Detect which cell encompasses the target text, then output its [X, Y] center coordinate. 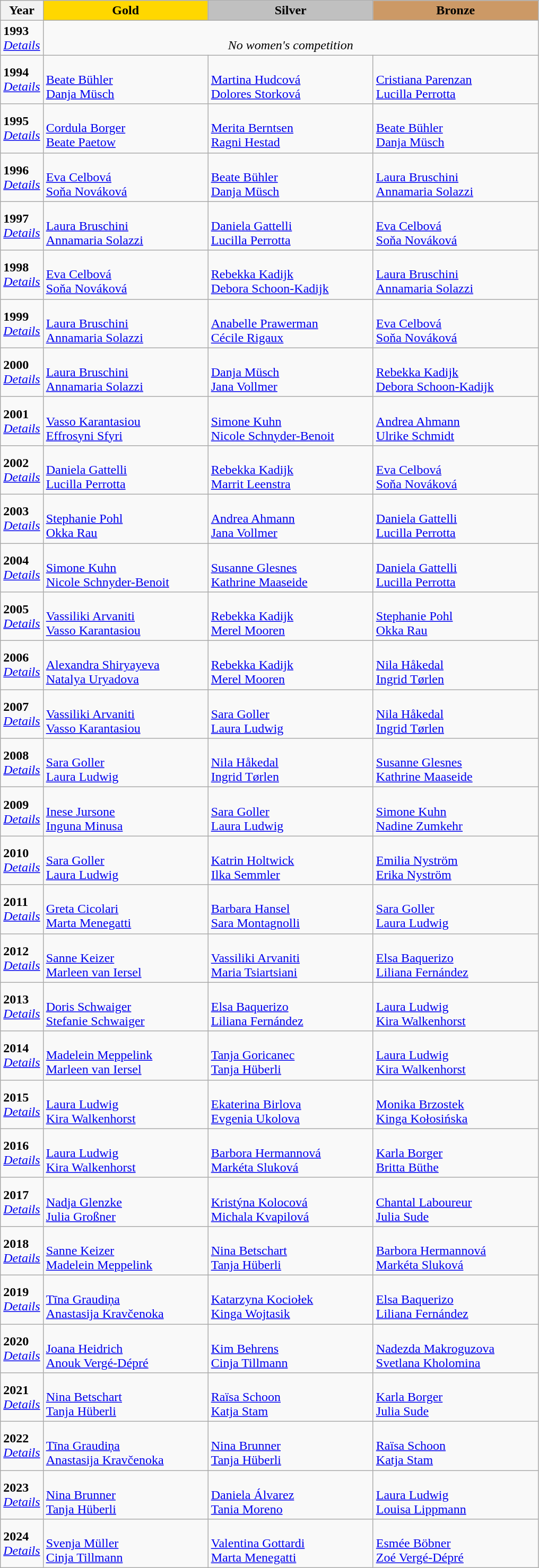
Vassiliki ArvanitiMaria Tsiartsiani [291, 958]
Merita BerntsenRagni Hestad [291, 128]
2021Details [22, 1397]
Nadezda MakroguzovaSvetlana Kholomina [455, 1349]
Kim BehrensCinja Tillmann [291, 1349]
Valentina GottardiMarta Menegatti [291, 1544]
2019Details [22, 1299]
Emilia NyströmErika Nyström [455, 860]
Esmée BöbnerZoé Vergé-Dépré [455, 1544]
2010Details [22, 860]
2012Details [22, 958]
2024Details [22, 1544]
2003Details [22, 518]
Greta CicolariMarta Menegatti [125, 909]
1998Details [22, 275]
2018Details [22, 1250]
Katarzyna KociołekKinga Wojtasik [291, 1299]
2011Details [22, 909]
Gold [125, 11]
2016Details [22, 1153]
2001Details [22, 421]
Tanja GoricanecTanja Hüberli [291, 1055]
2020Details [22, 1349]
2007Details [22, 714]
Joana HeidrichAnouk Vergé-Dépré [125, 1349]
2013Details [22, 1007]
Monika BrzostekKinga Kołosińska [455, 1104]
1994Details [22, 80]
Martina HudcováDolores Storková [291, 80]
Nadja GlenzkeJulia Großner [125, 1202]
Svenja MüllerCinja Tillmann [125, 1544]
Karla BorgerJulia Sude [455, 1397]
1996Details [22, 177]
Kristýna KolocováMichala Kvapilová [291, 1202]
Ekaterina BirlovaEvgenia Ukolova [291, 1104]
Year [22, 11]
Cristiana ParenzanLucilla Perrotta [455, 80]
Andrea AhmannUlrike Schmidt [455, 421]
2014Details [22, 1055]
No women's competition [291, 38]
Inese JursoneInguna Minusa [125, 812]
Daniela ÁlvarezTania Moreno [291, 1495]
Madelein MeppelinkMarleen van Iersel [125, 1055]
2002Details [22, 470]
1995Details [22, 128]
2015Details [22, 1104]
Barbara HanselSara Montagnolli [291, 909]
Silver [291, 11]
Rebekka KadijkMarrit Leenstra [291, 470]
Simone KuhnNadine Zumkehr [455, 812]
2022Details [22, 1446]
2005Details [22, 616]
2009Details [22, 812]
2004Details [22, 567]
Vasso KarantasiouEffrosyni Sfyri [125, 421]
2017Details [22, 1202]
Doris SchwaigerStefanie Schwaiger [125, 1007]
Andrea AhmannJana Vollmer [291, 518]
Cordula BorgerBeate Paetow [125, 128]
2006Details [22, 665]
1997Details [22, 226]
2023Details [22, 1495]
Sanne KeizerMadelein Meppelink [125, 1250]
2008Details [22, 763]
1993Details [22, 38]
Laura LudwigLouisa Lippmann [455, 1495]
Alexandra ShiryayevaNatalya Uryadova [125, 665]
Bronze [455, 11]
Danja MüschJana Vollmer [291, 372]
Katrin HoltwickIlka Semmler [291, 860]
2000Details [22, 372]
1999Details [22, 323]
Anabelle PrawermanCécile Rigaux [291, 323]
Chantal LaboureurJulia Sude [455, 1202]
Karla BorgerBritta Büthe [455, 1153]
Sanne KeizerMarleen van Iersel [125, 958]
